Locate the cell with the specified text and output its [x, y] center coordinate. 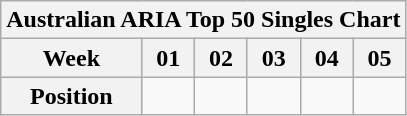
04 [326, 58]
Week [72, 58]
Australian ARIA Top 50 Singles Chart [204, 20]
01 [168, 58]
05 [380, 58]
Position [72, 96]
03 [274, 58]
02 [222, 58]
